Capture the cell that displays the provided text and extract its (x, y) central coordinate. 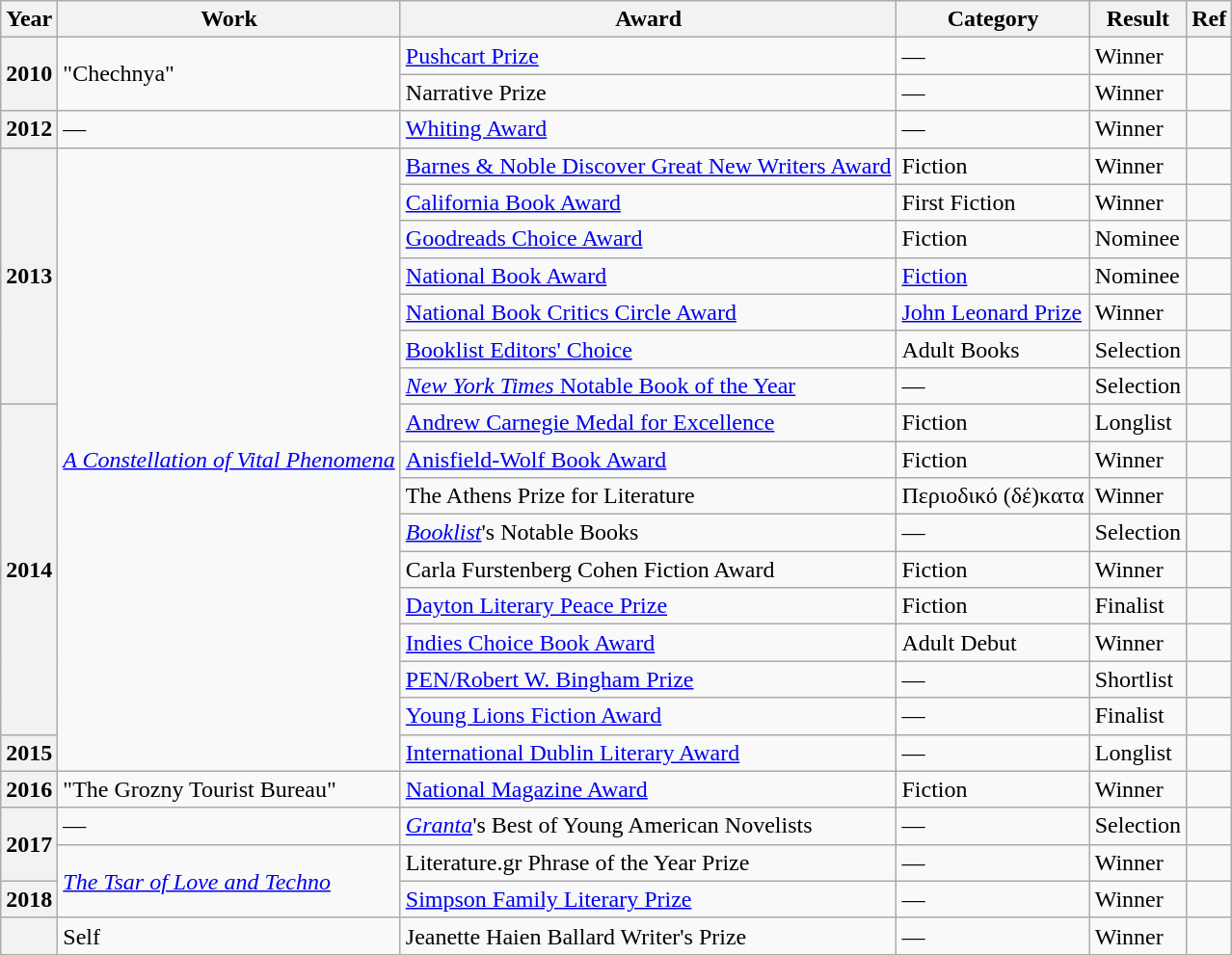
Literature.gr Phrase of the Year Prize (648, 862)
Booklist's Notable Books (648, 533)
Adult Books (993, 349)
Booklist Editors' Choice (648, 349)
Jeanette Haien Ballard Writer's Prize (648, 936)
Andrew Carnegie Medal for Excellence (648, 422)
Pushcart Prize (648, 56)
Carla Furstenberg Cohen Fiction Award (648, 570)
"The Grozny Tourist Bureau" (229, 789)
Adult Debut (993, 643)
The Tsar of Love and Techno (229, 881)
John Leonard Prize (993, 312)
Dayton Literary Peace Prize (648, 606)
2017 (29, 844)
2012 (29, 129)
2016 (29, 789)
Young Lions Fiction Award (648, 716)
Self (229, 936)
A Constellation of Vital Phenomena (229, 459)
Category (993, 19)
Indies Choice Book Award (648, 643)
Simpson Family Literary Prize (648, 899)
Anisfield-Wolf Book Award (648, 460)
Work (229, 19)
2018 (29, 899)
Barnes & Noble Discover Great New Writers Award (648, 166)
Shortlist (1138, 679)
Goodreads Choice Award (648, 239)
Narrative Prize (648, 93)
Award (648, 19)
The Athens Prize for Literature (648, 496)
California Book Award (648, 202)
2013 (29, 276)
International Dublin Literary Award (648, 753)
"Chechnya" (229, 74)
2010 (29, 74)
PEN/Robert W. Bingham Prize (648, 679)
2015 (29, 753)
National Magazine Award (648, 789)
Ref (1209, 19)
National Book Critics Circle Award (648, 312)
First Fiction (993, 202)
National Book Award (648, 276)
2014 (29, 569)
Result (1138, 19)
Year (29, 19)
Περιοδικό (δέ)κατα (993, 496)
Granta's Best of Young American Novelists (648, 826)
New York Times Notable Book of the Year (648, 385)
Whiting Award (648, 129)
